Find where the given text appears and provide that cell's center as [x, y] coordinate. 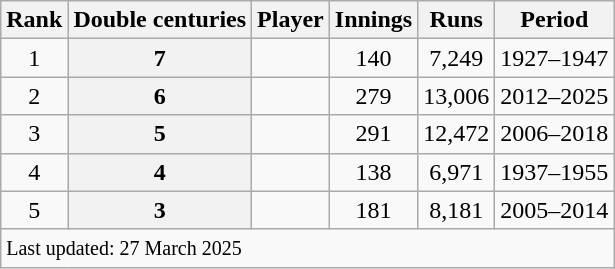
140 [373, 58]
2 [34, 96]
291 [373, 134]
1937–1955 [554, 172]
181 [373, 210]
Rank [34, 20]
2005–2014 [554, 210]
2012–2025 [554, 96]
6,971 [456, 172]
279 [373, 96]
Period [554, 20]
7,249 [456, 58]
Innings [373, 20]
13,006 [456, 96]
Double centuries [160, 20]
12,472 [456, 134]
6 [160, 96]
138 [373, 172]
1927–1947 [554, 58]
Last updated: 27 March 2025 [308, 248]
Player [291, 20]
Runs [456, 20]
8,181 [456, 210]
2006–2018 [554, 134]
1 [34, 58]
7 [160, 58]
